Pinpoint the cell where the given text exists, returning its [x, y] midpoint coordinate. 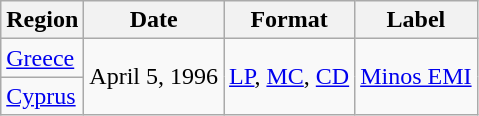
Minos EMI [416, 77]
Greece [42, 58]
Cyprus [42, 96]
LP, MC, CD [290, 77]
April 5, 1996 [154, 77]
Date [154, 20]
Format [290, 20]
Region [42, 20]
Label [416, 20]
